From the cell containing the given text, extract its center point as [x, y] coordinate. 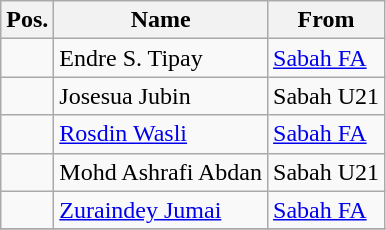
Rosdin Wasli [161, 134]
Endre S. Tipay [161, 58]
Mohd Ashrafi Abdan [161, 172]
Josesua Jubin [161, 96]
Name [161, 20]
Pos. [28, 20]
Zuraindey Jumai [161, 210]
From [326, 20]
